For the text-containing cell, return its midpoint in [X, Y] coordinate format. 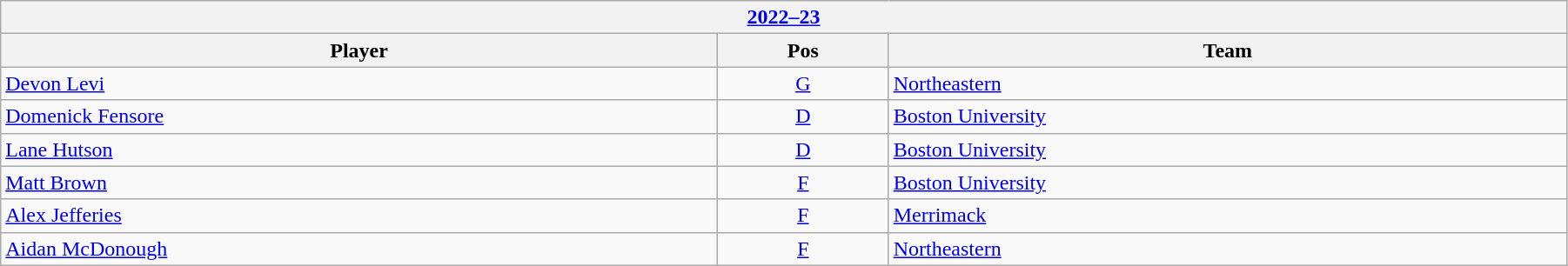
Lane Hutson [359, 150]
G [802, 83]
Player [359, 50]
Merrimack [1227, 216]
Domenick Fensore [359, 116]
2022–23 [784, 17]
Matt Brown [359, 183]
Devon Levi [359, 83]
Aidan McDonough [359, 249]
Team [1227, 50]
Alex Jefferies [359, 216]
Pos [802, 50]
